Output the (X, Y) coordinate of the center of the cell containing the given text.  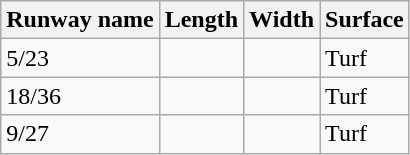
Length (201, 20)
9/27 (80, 134)
18/36 (80, 96)
Runway name (80, 20)
Width (282, 20)
Surface (365, 20)
5/23 (80, 58)
